Return the (x, y) coordinate for the center point of the cell that contains the specified text.  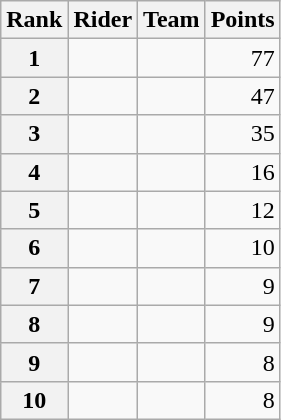
Points (242, 20)
16 (242, 172)
Rider (103, 20)
7 (34, 286)
5 (34, 210)
6 (34, 248)
Rank (34, 20)
47 (242, 96)
Team (172, 20)
3 (34, 134)
4 (34, 172)
2 (34, 96)
77 (242, 58)
1 (34, 58)
12 (242, 210)
35 (242, 134)
